Return the [X, Y] coordinate for the center point of the cell that contains the specified text.  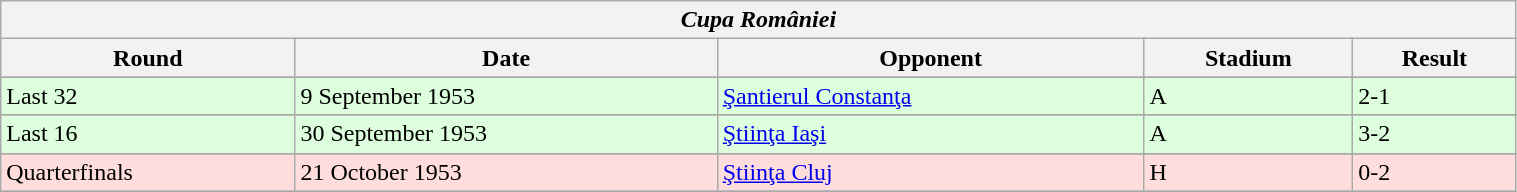
Result [1434, 58]
2-1 [1434, 96]
Last 16 [148, 134]
Ştiinţa Iaşi [930, 134]
Date [506, 58]
3-2 [1434, 134]
H [1248, 172]
21 October 1953 [506, 172]
Cupa României [758, 20]
Round [148, 58]
Opponent [930, 58]
30 September 1953 [506, 134]
Şantierul Constanţa [930, 96]
0-2 [1434, 172]
Last 32 [148, 96]
Quarterfinals [148, 172]
9 September 1953 [506, 96]
Ştiinţa Cluj [930, 172]
Stadium [1248, 58]
